Find where the given text appears and provide that cell's center as (X, Y) coordinate. 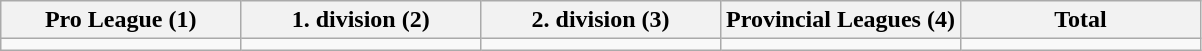
Pro League (1) (121, 20)
2. division (3) (601, 20)
1. division (2) (361, 20)
Total (1080, 20)
Provincial Leagues (4) (841, 20)
